Return (X, Y) of the center of cell containing provided text 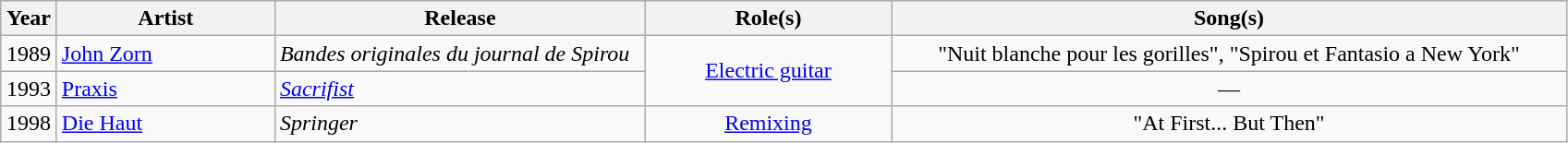
Sacrifist (460, 89)
1989 (30, 54)
Role(s) (768, 18)
"Nuit blanche pour les gorilles", "Spirou et Fantasio a New York" (1229, 54)
Artist (165, 18)
Remixing (768, 124)
1993 (30, 89)
Bandes originales du journal de Spirou (460, 54)
Electric guitar (768, 71)
Year (30, 18)
John Zorn (165, 54)
1998 (30, 124)
"At First... But Then" (1229, 124)
Springer (460, 124)
Song(s) (1229, 18)
Praxis (165, 89)
Release (460, 18)
Die Haut (165, 124)
— (1229, 89)
